Extract the (x, y) coordinate from the center of the cell holding the provided text.  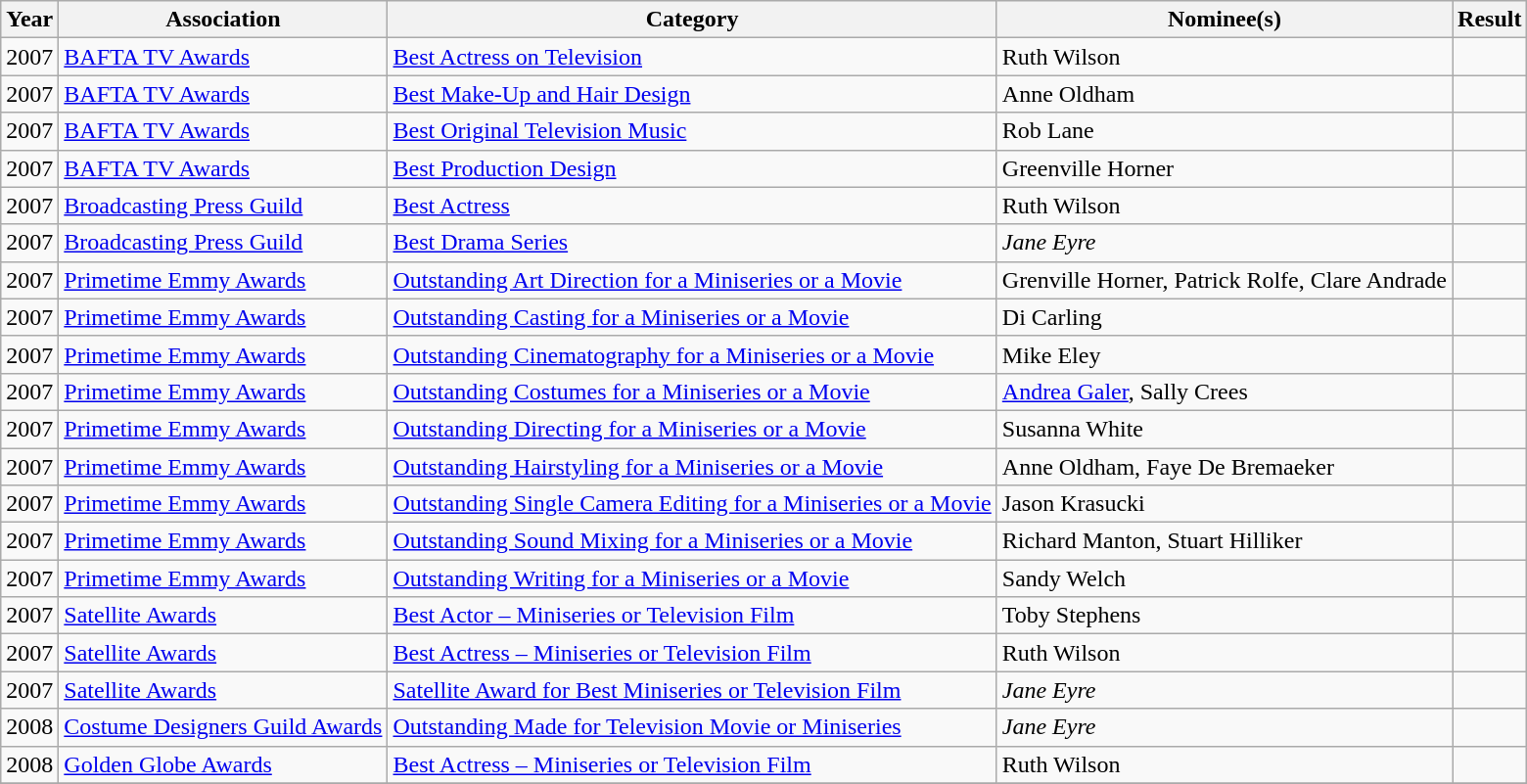
Outstanding Art Direction for a Miniseries or a Movie (692, 280)
Outstanding Cinematography for a Miniseries or a Movie (692, 354)
Outstanding Casting for a Miniseries or a Movie (692, 317)
Best Actress (692, 206)
Toby Stephens (1224, 616)
Outstanding Hairstyling for a Miniseries or a Movie (692, 467)
Greenville Horner (1224, 168)
Jason Krasucki (1224, 504)
Golden Globe Awards (223, 764)
Best Original Television Music (692, 131)
Susanna White (1224, 429)
Result (1490, 20)
Best Production Design (692, 168)
Satellite Award for Best Miniseries or Television Film (692, 690)
Category (692, 20)
Sandy Welch (1224, 578)
Best Make-Up and Hair Design (692, 94)
Outstanding Made for Television Movie or Miniseries (692, 727)
Outstanding Costumes for a Miniseries or a Movie (692, 392)
Costume Designers Guild Awards (223, 727)
Mike Eley (1224, 354)
Outstanding Directing for a Miniseries or a Movie (692, 429)
Andrea Galer, Sally Crees (1224, 392)
Richard Manton, Stuart Hilliker (1224, 541)
Outstanding Writing for a Miniseries or a Movie (692, 578)
Anne Oldham (1224, 94)
Best Actress on Television (692, 57)
Year (29, 20)
Best Actor – Miniseries or Television Film (692, 616)
Outstanding Sound Mixing for a Miniseries or a Movie (692, 541)
Association (223, 20)
Nominee(s) (1224, 20)
Rob Lane (1224, 131)
Outstanding Single Camera Editing for a Miniseries or a Movie (692, 504)
Grenville Horner, Patrick Rolfe, Clare Andrade (1224, 280)
Best Drama Series (692, 243)
Di Carling (1224, 317)
Anne Oldham, Faye De Bremaeker (1224, 467)
